Search for the cell housing the specified text and yield its (x, y) center coordinate. 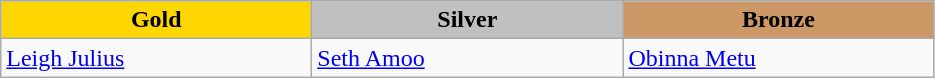
Leigh Julius (156, 58)
Seth Amoo (468, 58)
Gold (156, 20)
Bronze (778, 20)
Obinna Metu (778, 58)
Silver (468, 20)
